Capture the cell that displays the provided text and extract its [X, Y] central coordinate. 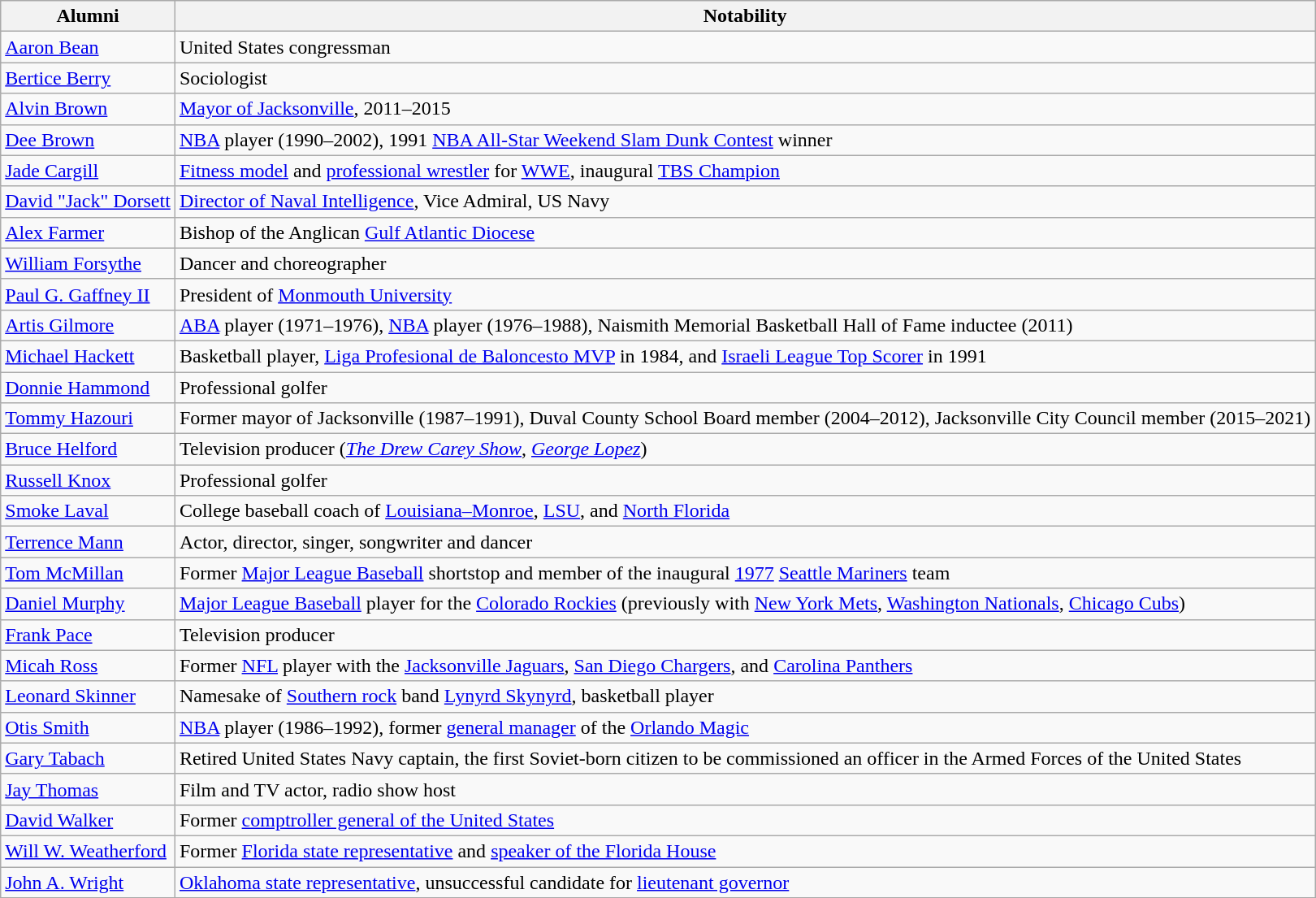
Micah Ross [88, 666]
Gary Tabach [88, 758]
Jay Thomas [88, 789]
Basketball player, Liga Profesional de Baloncesto MVP in 1984, and Israeli League Top Scorer in 1991 [745, 356]
Television producer (The Drew Carey Show, George Lopez) [745, 449]
NBA player (1986–1992), former general manager of the Orlando Magic [745, 727]
Leonard Skinner [88, 696]
College baseball coach of Louisiana–Monroe, LSU, and North Florida [745, 511]
Will W. Weatherford [88, 851]
Paul G. Gaffney II [88, 294]
Retired United States Navy captain, the first Soviet-born citizen to be commissioned an officer in the Armed Forces of the United States [745, 758]
Fitness model and professional wrestler for WWE, inaugural TBS Champion [745, 171]
President of Monmouth University [745, 294]
Alex Farmer [88, 232]
NBA player (1990–2002), 1991 NBA All-Star Weekend Slam Dunk Contest winner [745, 140]
Former comptroller general of the United States [745, 820]
United States congressman [745, 47]
Former mayor of Jacksonville (1987–1991), Duval County School Board member (2004–2012), Jacksonville City Council member (2015–2021) [745, 419]
Film and TV actor, radio show host [745, 789]
David Walker [88, 820]
Notability [745, 16]
John A. Wright [88, 882]
Aaron Bean [88, 47]
David "Jack" Dorsett [88, 202]
Dee Brown [88, 140]
Actor, director, singer, songwriter and dancer [745, 542]
Frank Pace [88, 635]
Bertice Berry [88, 78]
Jade Cargill [88, 171]
Artis Gilmore [88, 325]
Tom McMillan [88, 573]
Bishop of the Anglican Gulf Atlantic Diocese [745, 232]
William Forsythe [88, 263]
Namesake of Southern rock band Lynyrd Skynyrd, basketball player [745, 696]
Alvin Brown [88, 109]
Sociologist [745, 78]
Former Florida state representative and speaker of the Florida House [745, 851]
Tommy Hazouri [88, 419]
Michael Hackett [88, 356]
Daniel Murphy [88, 604]
ABA player (1971–1976), NBA player (1976–1988), Naismith Memorial Basketball Hall of Fame inductee (2011) [745, 325]
Former Major League Baseball shortstop and member of the inaugural 1977 Seattle Mariners team [745, 573]
Oklahoma state representative, unsuccessful candidate for lieutenant governor [745, 882]
Otis Smith [88, 727]
Terrence Mann [88, 542]
Former NFL player with the Jacksonville Jaguars, San Diego Chargers, and Carolina Panthers [745, 666]
Donnie Hammond [88, 388]
Major League Baseball player for the Colorado Rockies (previously with New York Mets, Washington Nationals, Chicago Cubs) [745, 604]
Mayor of Jacksonville, 2011–2015 [745, 109]
Television producer [745, 635]
Bruce Helford [88, 449]
Alumni [88, 16]
Russell Knox [88, 480]
Dancer and choreographer [745, 263]
Director of Naval Intelligence, Vice Admiral, US Navy [745, 202]
Smoke Laval [88, 511]
